Return the (X, Y) coordinate for the center point of the cell that contains the specified text.  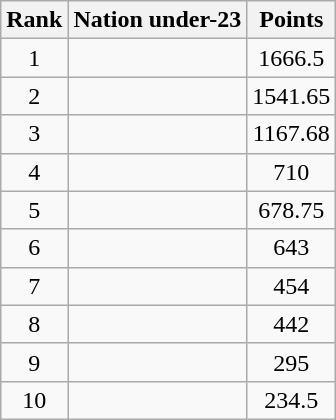
643 (292, 248)
6 (34, 248)
1541.65 (292, 96)
7 (34, 286)
2 (34, 96)
8 (34, 324)
10 (34, 400)
3 (34, 134)
710 (292, 172)
9 (34, 362)
1167.68 (292, 134)
Points (292, 20)
1666.5 (292, 58)
234.5 (292, 400)
4 (34, 172)
454 (292, 286)
5 (34, 210)
1 (34, 58)
678.75 (292, 210)
Nation under-23 (158, 20)
295 (292, 362)
Rank (34, 20)
442 (292, 324)
